Determine the [x, y] coordinate at the center of the cell enclosing the given text.  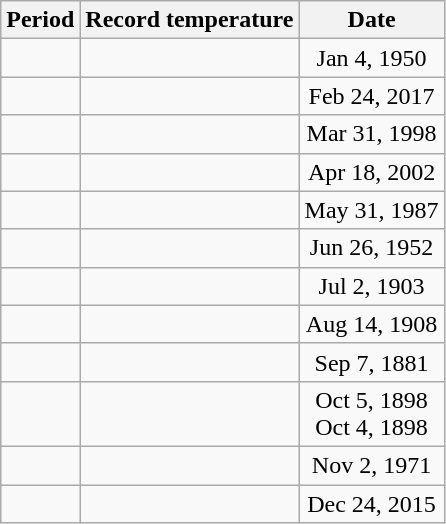
Date [372, 20]
Apr 18, 2002 [372, 172]
Dec 24, 2015 [372, 503]
Oct 5, 1898Oct 4, 1898 [372, 414]
Nov 2, 1971 [372, 465]
Mar 31, 1998 [372, 134]
Record temperature [190, 20]
Jan 4, 1950 [372, 58]
May 31, 1987 [372, 210]
Feb 24, 2017 [372, 96]
Aug 14, 1908 [372, 324]
Jul 2, 1903 [372, 286]
Sep 7, 1881 [372, 362]
Period [40, 20]
Jun 26, 1952 [372, 248]
